Scan for the cell matching the given text and deliver its (X, Y) coordinate at center. 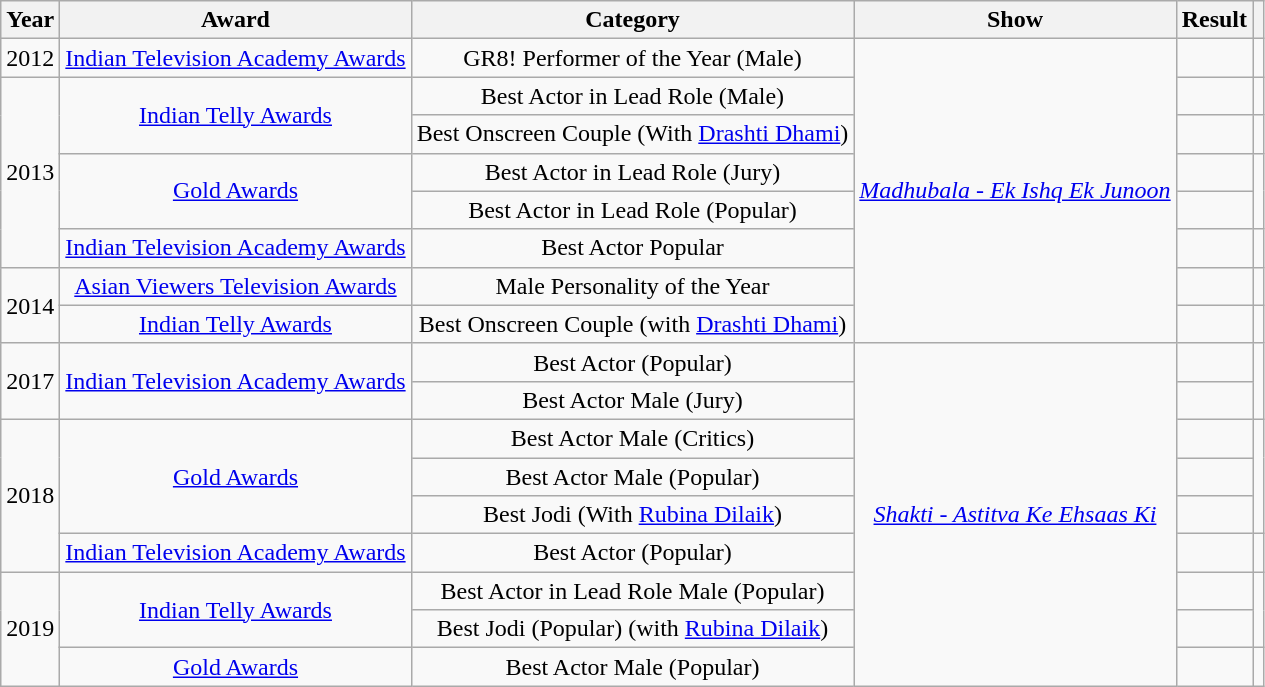
Best Onscreen Couple (with Drashti Dhami) (632, 324)
2018 (30, 495)
Best Actor Male (Jury) (632, 400)
Shakti - Astitva Ke Ehsaas Ki (1015, 514)
Best Actor in Lead Role (Male) (632, 96)
Best Actor in Lead Role Male (Popular) (632, 591)
Year (30, 20)
2013 (30, 172)
Best Actor Popular (632, 248)
2019 (30, 629)
Best Actor Male (Critics) (632, 438)
2014 (30, 305)
Show (1015, 20)
Award (236, 20)
Result (1214, 20)
GR8! Performer of the Year (Male) (632, 58)
Best Actor in Lead Role (Jury) (632, 172)
Male Personality of the Year (632, 286)
Best Onscreen Couple (With Drashti Dhami) (632, 134)
2012 (30, 58)
Best Jodi (Popular) (with Rubina Dilaik) (632, 629)
Asian Viewers Television Awards (236, 286)
Best Actor in Lead Role (Popular) (632, 210)
2017 (30, 381)
Best Jodi (With Rubina Dilaik) (632, 515)
Madhubala - Ek Ishq Ek Junoon (1015, 191)
Category (632, 20)
